Determine the (X, Y) coordinate at the center of the cell enclosing the given text.  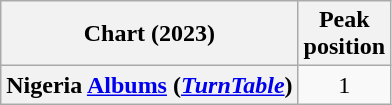
Chart (2023) (150, 34)
1 (344, 85)
Peakposition (344, 34)
Nigeria Albums (TurnTable) (150, 85)
